Provide the [X, Y] coordinate of the cell's center where the given text is located.  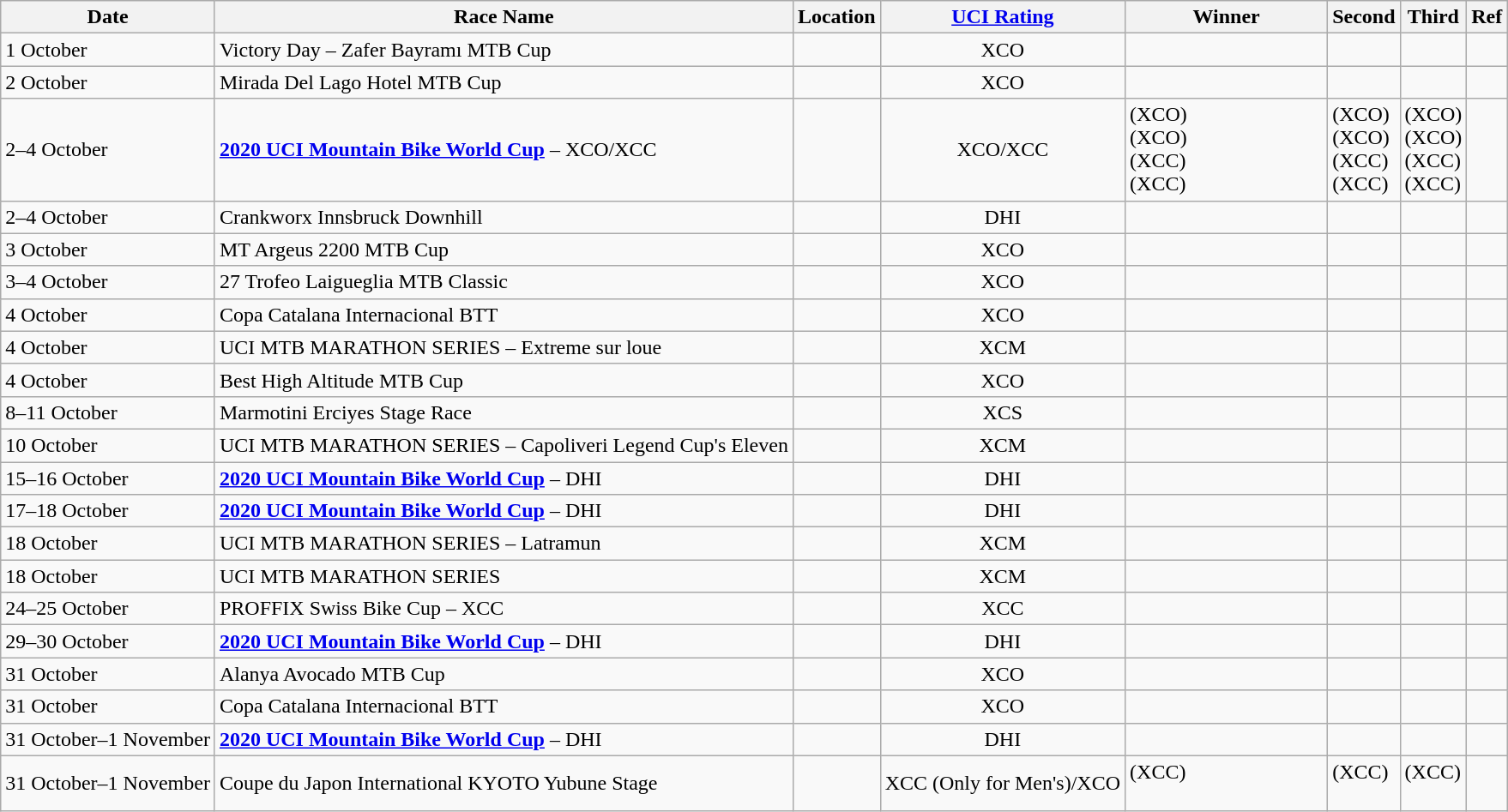
3 October [108, 250]
Crankworx Innsbruck Downhill [504, 217]
1 October [108, 50]
UCI MTB MARATHON SERIES – Capoliveri Legend Cup's Eleven [504, 445]
Ref [1487, 17]
XCS [1002, 412]
2 October [108, 82]
Winner [1227, 17]
UCI Rating [1002, 17]
XCO/XCC [1002, 149]
Second [1364, 17]
Coupe du Japon International KYOTO Yubune Stage [504, 784]
Mirada Del Lago Hotel MTB Cup [504, 82]
2020 UCI Mountain Bike World Cup – XCO/XCC [504, 149]
XCC [1002, 609]
Marmotini Erciyes Stage Race [504, 412]
8–11 October [108, 412]
MT Argeus 2200 MTB Cup [504, 250]
Location [836, 17]
UCI MTB MARATHON SERIES [504, 576]
Race Name [504, 17]
27 Trofeo Laigueglia MTB Classic [504, 282]
Victory Day – Zafer Bayramı MTB Cup [504, 50]
15–16 October [108, 478]
Alanya Avocado MTB Cup [504, 674]
XCC (Only for Men's)/XCO [1002, 784]
PROFFIX Swiss Bike Cup – XCC [504, 609]
29–30 October [108, 641]
24–25 October [108, 609]
Date [108, 17]
3–4 October [108, 282]
UCI MTB MARATHON SERIES – Extreme sur loue [504, 347]
17–18 October [108, 511]
UCI MTB MARATHON SERIES – Latramun [504, 544]
Best High Altitude MTB Cup [504, 380]
Third [1433, 17]
10 October [108, 445]
